Return the (X, Y) coordinate for the center point of the cell that contains the specified text.  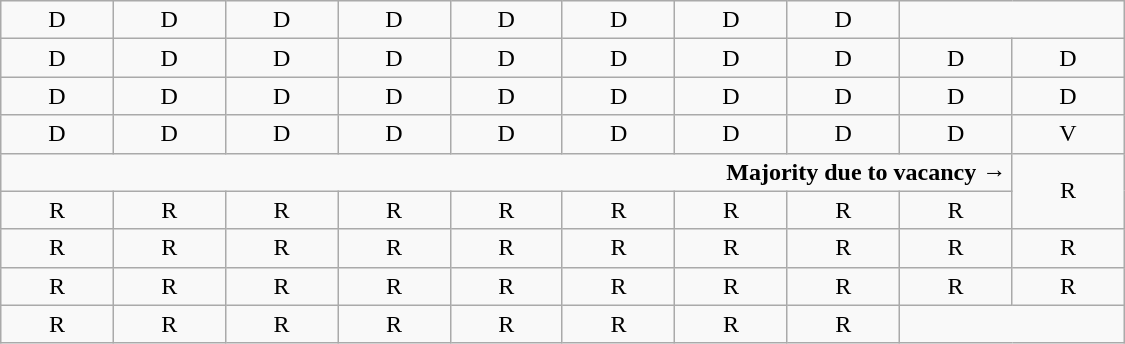
V (1068, 134)
Majority due to vacancy → (506, 172)
